Determine the [X, Y] coordinate at the center of the cell enclosing the given text.  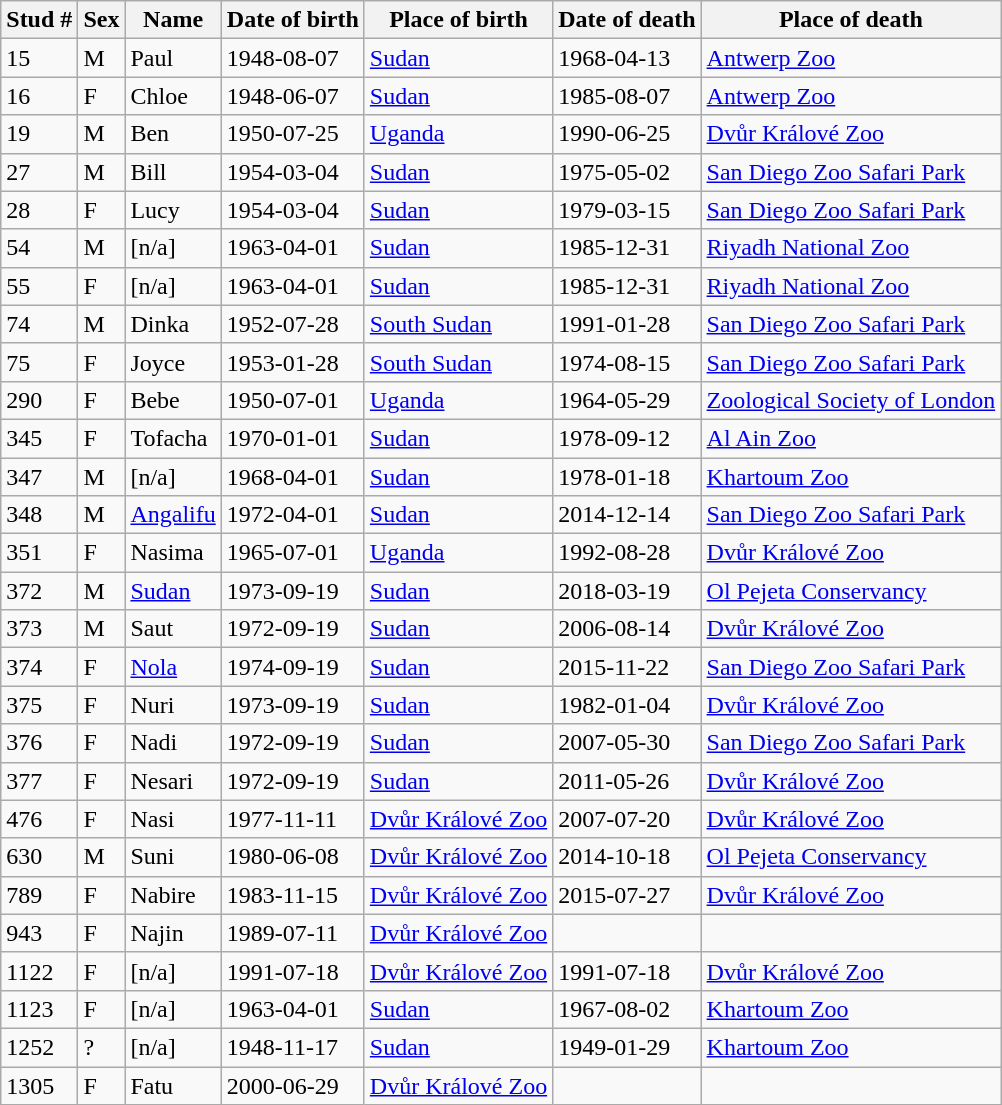
2000-06-29 [292, 1085]
943 [40, 933]
1980-06-08 [292, 857]
Fatu [173, 1085]
1982-01-04 [627, 705]
27 [40, 172]
1950-07-25 [292, 134]
Stud # [40, 20]
Saut [173, 629]
2007-05-30 [627, 743]
16 [40, 96]
Zoological Society of London [851, 400]
15 [40, 58]
1970-01-01 [292, 438]
2015-07-27 [627, 895]
375 [40, 705]
1978-09-12 [627, 438]
1252 [40, 1047]
Lucy [173, 210]
Joyce [173, 362]
1949-01-29 [627, 1047]
630 [40, 857]
2011-05-26 [627, 781]
Nesari [173, 781]
2007-07-20 [627, 819]
19 [40, 134]
Bebe [173, 400]
1989-07-11 [292, 933]
2006-08-14 [627, 629]
Nuri [173, 705]
1967-08-02 [627, 1009]
2014-10-18 [627, 857]
Nola [173, 667]
1972-04-01 [292, 515]
75 [40, 362]
1122 [40, 971]
Date of death [627, 20]
1948-11-17 [292, 1047]
1978-01-18 [627, 477]
345 [40, 438]
Dinka [173, 324]
351 [40, 553]
1123 [40, 1009]
1968-04-01 [292, 477]
290 [40, 400]
Date of birth [292, 20]
1975-05-02 [627, 172]
28 [40, 210]
1977-11-11 [292, 819]
789 [40, 895]
1953-01-28 [292, 362]
Name [173, 20]
347 [40, 477]
Al Ain Zoo [851, 438]
1979-03-15 [627, 210]
Sex [102, 20]
373 [40, 629]
1990-06-25 [627, 134]
377 [40, 781]
Ben [173, 134]
372 [40, 591]
1968-04-13 [627, 58]
74 [40, 324]
1974-09-19 [292, 667]
2018-03-19 [627, 591]
1965-07-01 [292, 553]
Tofacha [173, 438]
376 [40, 743]
1992-08-28 [627, 553]
1983-11-15 [292, 895]
Place of death [851, 20]
1952-07-28 [292, 324]
Nasima [173, 553]
1305 [40, 1085]
54 [40, 248]
55 [40, 286]
1950-07-01 [292, 400]
Place of birth [458, 20]
Bill [173, 172]
Paul [173, 58]
348 [40, 515]
1991-01-28 [627, 324]
1948-08-07 [292, 58]
Suni [173, 857]
Nabire [173, 895]
Nasi [173, 819]
1985-08-07 [627, 96]
1948-06-07 [292, 96]
2014-12-14 [627, 515]
Najin [173, 933]
374 [40, 667]
Chloe [173, 96]
2015-11-22 [627, 667]
1964-05-29 [627, 400]
Angalifu [173, 515]
Nadi [173, 743]
476 [40, 819]
1974-08-15 [627, 362]
? [102, 1047]
